Pinpoint the cell where the given text exists, returning its (x, y) midpoint coordinate. 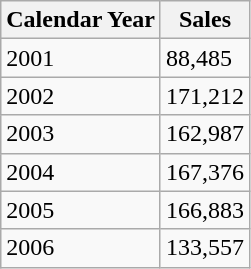
2004 (81, 172)
Calendar Year (81, 20)
167,376 (204, 172)
162,987 (204, 134)
2003 (81, 134)
171,212 (204, 96)
133,557 (204, 248)
166,883 (204, 210)
2001 (81, 58)
Sales (204, 20)
88,485 (204, 58)
2005 (81, 210)
2002 (81, 96)
2006 (81, 248)
